Determine the [x, y] coordinate at the center of the cell enclosing the given text.  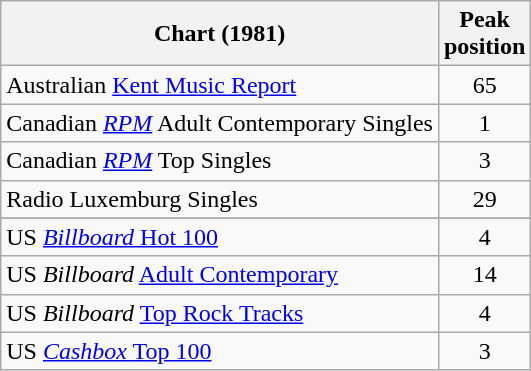
Chart (1981) [220, 34]
US Cashbox Top 100 [220, 351]
US Billboard Adult Contemporary [220, 275]
Australian Kent Music Report [220, 85]
Peak position [484, 34]
29 [484, 199]
65 [484, 85]
US Billboard Hot 100 [220, 237]
Canadian RPM Adult Contemporary Singles [220, 123]
Canadian RPM Top Singles [220, 161]
14 [484, 275]
Radio Luxemburg Singles [220, 199]
US Billboard Top Rock Tracks [220, 313]
1 [484, 123]
